Identify which cell holds the provided text, then report its (x, y) central coordinate. 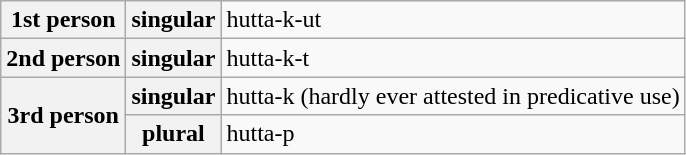
3rd person (64, 115)
hutta-k-ut (453, 20)
plural (174, 134)
hutta-k-t (453, 58)
1st person (64, 20)
hutta-p (453, 134)
2nd person (64, 58)
hutta-k (hardly ever attested in predicative use) (453, 96)
